Return [x, y] of the center of cell containing provided text 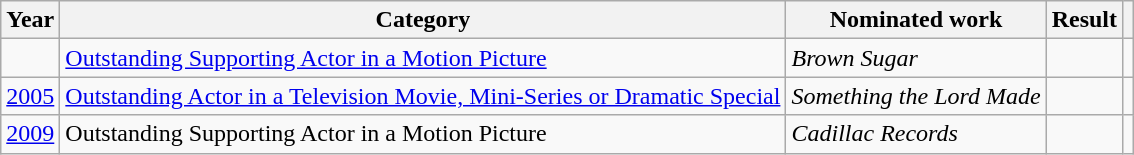
Nominated work [916, 20]
2009 [30, 134]
2005 [30, 96]
Result [1084, 20]
Brown Sugar [916, 58]
Outstanding Actor in a Television Movie, Mini-Series or Dramatic Special [423, 96]
Category [423, 20]
Cadillac Records [916, 134]
Something the Lord Made [916, 96]
Year [30, 20]
